Locate the cell with the specified text and output its (x, y) center coordinate. 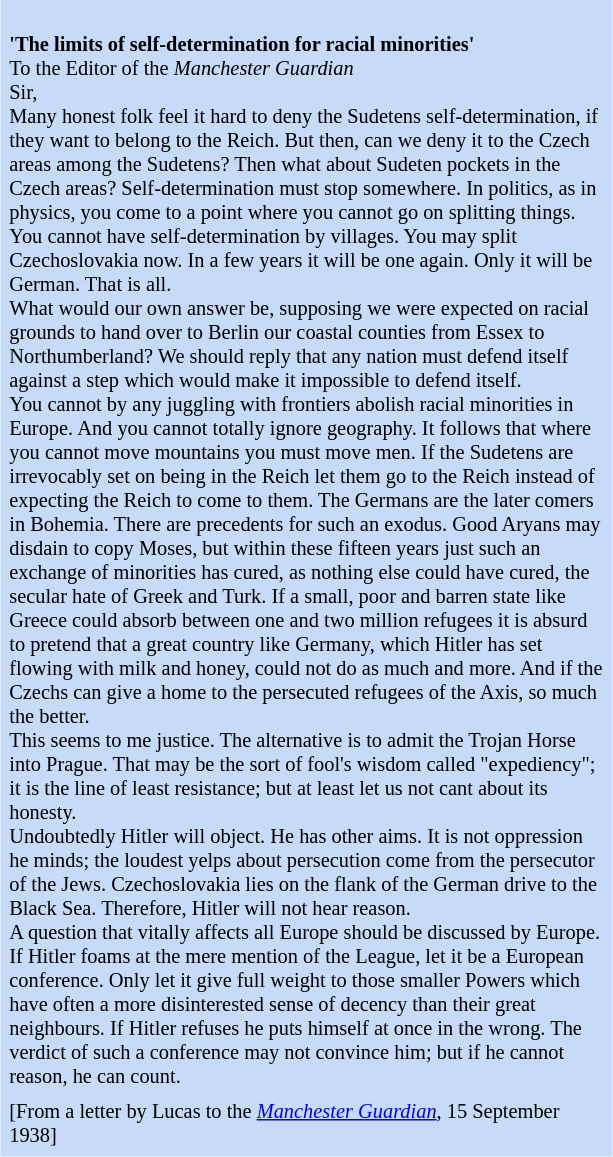
[From a letter by Lucas to the Manchester Guardian, 15 September 1938] (306, 1124)
